Determine the [x, y] coordinate at the center of the cell enclosing the given text.  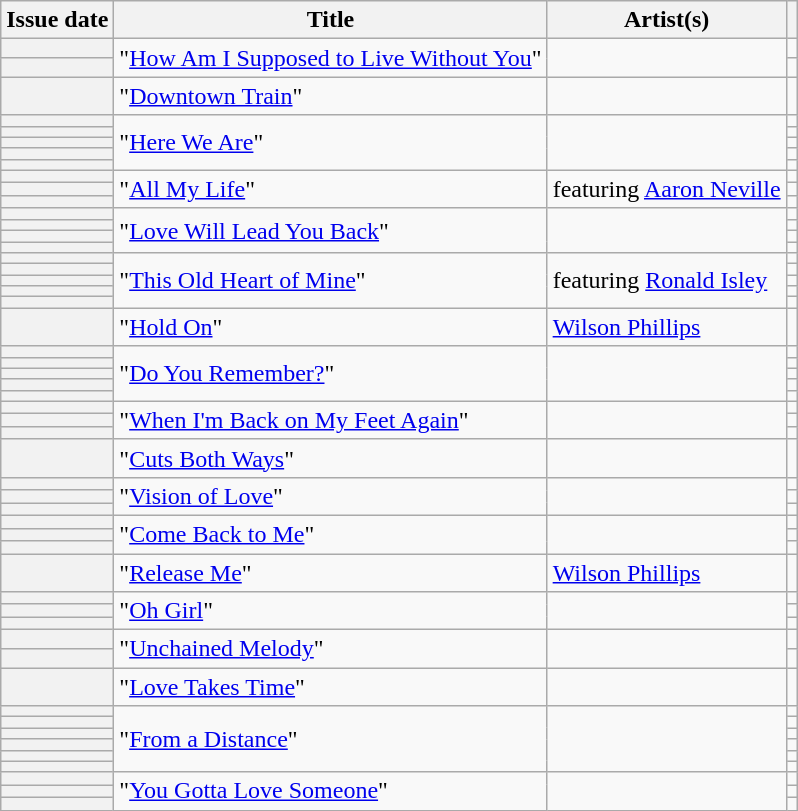
"From a Distance" [330, 739]
"Hold On" [330, 327]
featuring Aaron Neville [666, 189]
featuring Ronald Isley [666, 280]
"Oh Girl" [330, 611]
"Unchained Melody" [330, 649]
"This Old Heart of Mine" [330, 280]
Artist(s) [666, 20]
Title [330, 20]
"You Gotta Love Someone" [330, 791]
"Come Back to Me" [330, 534]
"How Am I Supposed to Live Without You" [330, 58]
Issue date [58, 20]
"When I'm Back on My Feet Again" [330, 420]
"Vision of Love" [330, 496]
"Release Me" [330, 573]
"Downtown Train" [330, 96]
"Cuts Both Ways" [330, 458]
"Love Will Lead You Back" [330, 230]
"Love Takes Time" [330, 687]
"All My Life" [330, 189]
"Do You Remember?" [330, 374]
"Here We Are" [330, 142]
